Capture the cell that displays the provided text and extract its (X, Y) central coordinate. 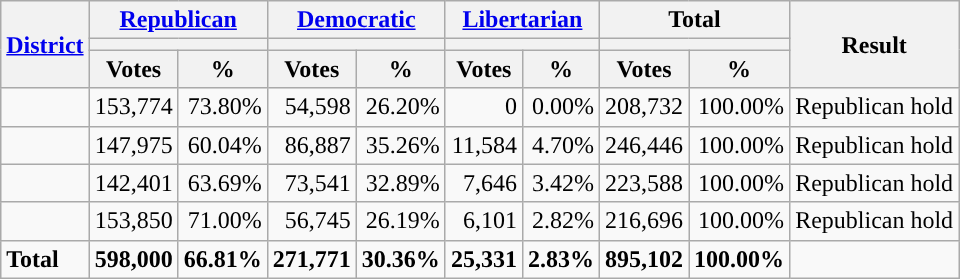
6,101 (484, 221)
32.89% (400, 183)
153,850 (134, 221)
71.00% (222, 221)
56,745 (312, 221)
54,598 (312, 107)
60.04% (222, 145)
0.00% (560, 107)
2.82% (560, 221)
66.81% (222, 259)
246,446 (644, 145)
86,887 (312, 145)
208,732 (644, 107)
142,401 (134, 183)
30.36% (400, 259)
7,646 (484, 183)
26.19% (400, 221)
25,331 (484, 259)
73.80% (222, 107)
73,541 (312, 183)
Libertarian (522, 20)
271,771 (312, 259)
26.20% (400, 107)
3.42% (560, 183)
153,774 (134, 107)
147,975 (134, 145)
Republican (178, 20)
895,102 (644, 259)
598,000 (134, 259)
35.26% (400, 145)
Democratic (356, 20)
223,588 (644, 183)
11,584 (484, 145)
63.69% (222, 183)
4.70% (560, 145)
0 (484, 107)
Result (874, 44)
216,696 (644, 221)
District (45, 44)
2.83% (560, 259)
